Extract the [X, Y] coordinate from the center of the cell holding the provided text.  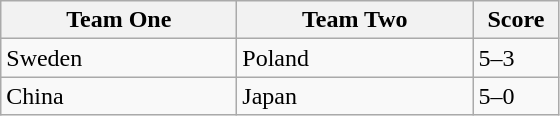
Score [516, 20]
China [119, 96]
5–3 [516, 58]
Team Two [355, 20]
Sweden [119, 58]
5–0 [516, 96]
Japan [355, 96]
Poland [355, 58]
Team One [119, 20]
